Pinpoint the cell where the given text exists, returning its (x, y) midpoint coordinate. 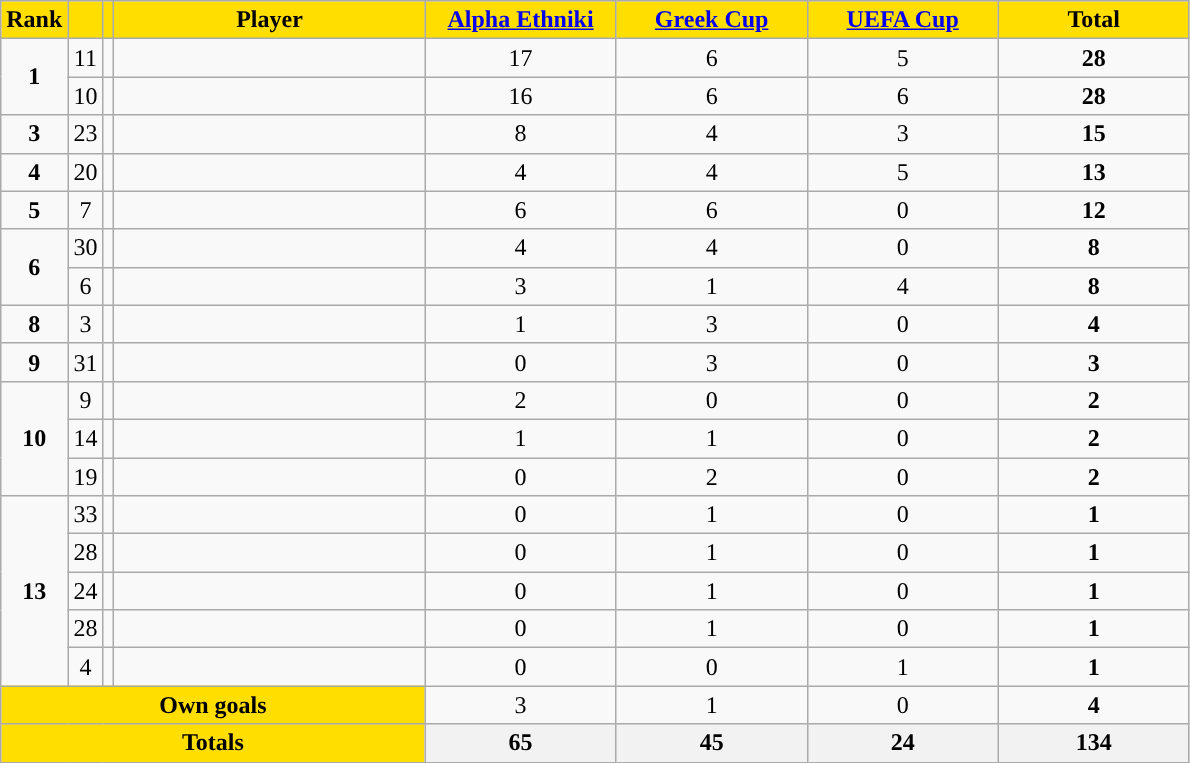
Alpha Ethniki (520, 20)
15 (1094, 134)
Totals (213, 743)
Player (270, 20)
Total (1094, 20)
20 (86, 172)
30 (86, 248)
14 (86, 438)
31 (86, 362)
17 (520, 58)
65 (520, 743)
19 (86, 477)
45 (712, 743)
Rank (34, 20)
16 (520, 96)
UEFA Cup (902, 20)
11 (86, 58)
Own goals (213, 705)
7 (86, 210)
33 (86, 515)
12 (1094, 210)
134 (1094, 743)
23 (86, 134)
Greek Cup (712, 20)
